For the text-containing cell, return its midpoint in (x, y) coordinate format. 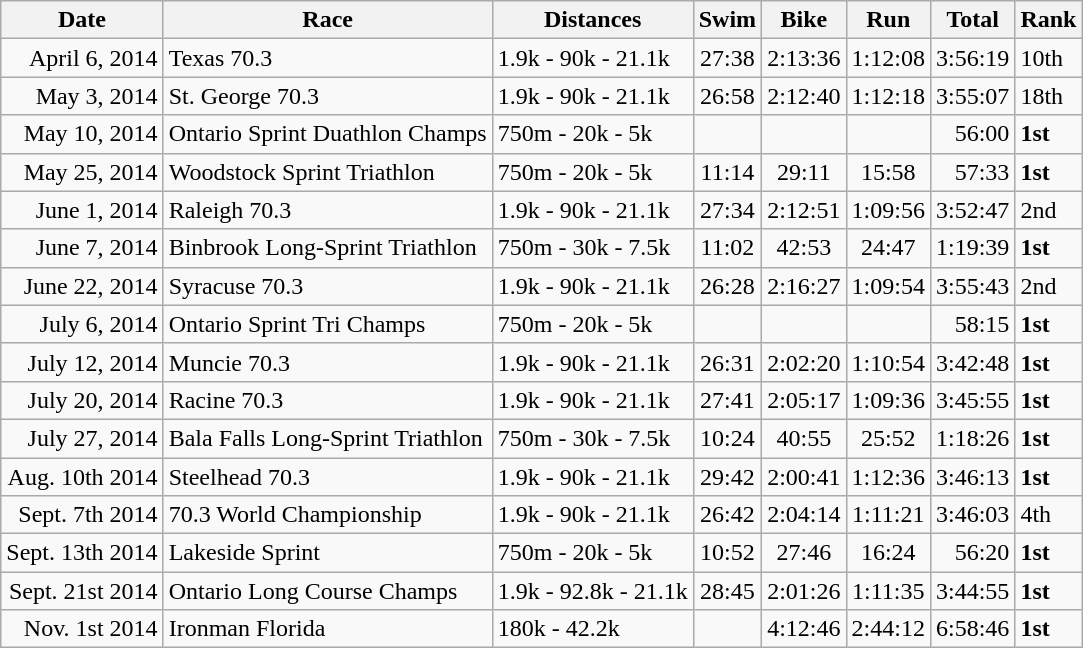
May 10, 2014 (82, 134)
56:00 (972, 134)
1:18:26 (972, 438)
Binbrook Long-Sprint Triathlon (328, 248)
1:12:36 (888, 477)
Steelhead 70.3 (328, 477)
2:02:20 (804, 362)
3:55:43 (972, 286)
June 22, 2014 (82, 286)
2:04:14 (804, 515)
Sept. 21st 2014 (82, 591)
1:11:21 (888, 515)
Woodstock Sprint Triathlon (328, 172)
2:05:17 (804, 400)
2:12:51 (804, 210)
Ironman Florida (328, 629)
1:12:18 (888, 96)
4th (1048, 515)
27:34 (727, 210)
3:46:03 (972, 515)
26:31 (727, 362)
4:12:46 (804, 629)
Texas 70.3 (328, 58)
26:58 (727, 96)
40:55 (804, 438)
15:58 (888, 172)
Race (328, 20)
25:52 (888, 438)
29:42 (727, 477)
July 12, 2014 (82, 362)
26:28 (727, 286)
2:12:40 (804, 96)
42:53 (804, 248)
1:12:08 (888, 58)
Racine 70.3 (328, 400)
April 6, 2014 (82, 58)
2:00:41 (804, 477)
1:09:36 (888, 400)
June 1, 2014 (82, 210)
29:11 (804, 172)
Syracuse 70.3 (328, 286)
3:42:48 (972, 362)
Swim (727, 20)
Ontario Long Course Champs (328, 591)
10:52 (727, 553)
1.9k - 92.8k - 21.1k (592, 591)
Bala Falls Long-Sprint Triathlon (328, 438)
Sept. 7th 2014 (82, 515)
1:09:56 (888, 210)
3:44:55 (972, 591)
3:55:07 (972, 96)
2:13:36 (804, 58)
Total (972, 20)
Lakeside Sprint (328, 553)
July 27, 2014 (82, 438)
Aug. 10th 2014 (82, 477)
Nov. 1st 2014 (82, 629)
2:01:26 (804, 591)
May 25, 2014 (82, 172)
10th (1048, 58)
3:52:47 (972, 210)
18th (1048, 96)
11:14 (727, 172)
27:41 (727, 400)
May 3, 2014 (82, 96)
6:58:46 (972, 629)
Date (82, 20)
Ontario Sprint Duathlon Champs (328, 134)
1:09:54 (888, 286)
11:02 (727, 248)
24:47 (888, 248)
2:16:27 (804, 286)
Rank (1048, 20)
1:19:39 (972, 248)
3:45:55 (972, 400)
June 7, 2014 (82, 248)
10:24 (727, 438)
Distances (592, 20)
56:20 (972, 553)
180k - 42.2k (592, 629)
26:42 (727, 515)
3:46:13 (972, 477)
2:44:12 (888, 629)
27:38 (727, 58)
July 6, 2014 (82, 324)
July 20, 2014 (82, 400)
1:11:35 (888, 591)
57:33 (972, 172)
Ontario Sprint Tri Champs (328, 324)
16:24 (888, 553)
Muncie 70.3 (328, 362)
1:10:54 (888, 362)
27:46 (804, 553)
70.3 World Championship (328, 515)
28:45 (727, 591)
Sept. 13th 2014 (82, 553)
58:15 (972, 324)
Bike (804, 20)
Run (888, 20)
Raleigh 70.3 (328, 210)
St. George 70.3 (328, 96)
3:56:19 (972, 58)
